Extract the (x, y) coordinate from the center of the cell holding the provided text.  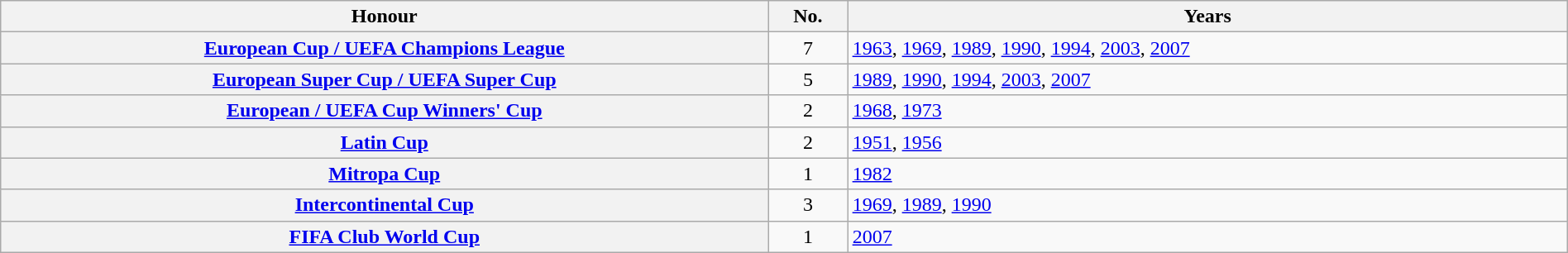
2007 (1207, 236)
1963, 1969, 1989, 1990, 1994, 2003, 2007 (1207, 48)
Intercontinental Cup (385, 205)
7 (808, 48)
3 (808, 205)
1989, 1990, 1994, 2003, 2007 (1207, 79)
Honour (385, 17)
1969, 1989, 1990 (1207, 205)
Latin Cup (385, 142)
European Cup / UEFA Champions League (385, 48)
Mitropa Cup (385, 174)
European Super Cup / UEFA Super Cup (385, 79)
No. (808, 17)
1982 (1207, 174)
FIFA Club World Cup (385, 236)
Years (1207, 17)
1968, 1973 (1207, 111)
5 (808, 79)
1951, 1956 (1207, 142)
European / UEFA Cup Winners' Cup (385, 111)
